From the cell containing the given text, extract its center point as (x, y) coordinate. 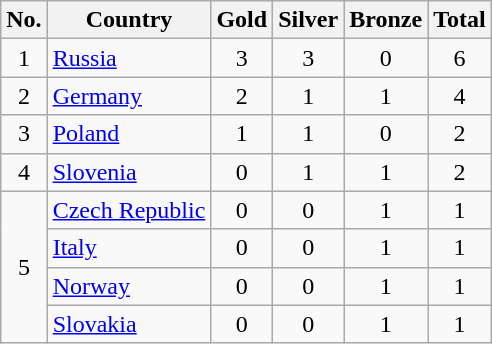
Total (460, 20)
Russia (129, 58)
Germany (129, 96)
No. (24, 20)
Slovakia (129, 324)
Silver (308, 20)
Italy (129, 248)
5 (24, 267)
Poland (129, 134)
Slovenia (129, 172)
6 (460, 58)
Country (129, 20)
Czech Republic (129, 210)
Norway (129, 286)
Bronze (386, 20)
Gold (242, 20)
